Find where the given text appears and provide that cell's center as [x, y] coordinate. 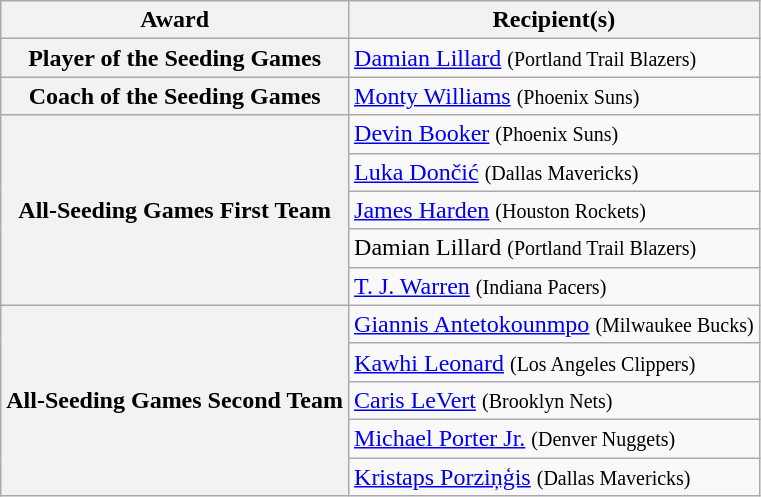
Recipient(s) [554, 20]
Luka Dončić (Dallas Mavericks) [554, 172]
Award [175, 20]
Giannis Antetokounmpo (Milwaukee Bucks) [554, 324]
Coach of the Seeding Games [175, 96]
Caris LeVert (Brooklyn Nets) [554, 400]
T. J. Warren (Indiana Pacers) [554, 286]
All-Seeding Games First Team [175, 210]
Michael Porter Jr. (Denver Nuggets) [554, 438]
James Harden (Houston Rockets) [554, 210]
Monty Williams (Phoenix Suns) [554, 96]
Kristaps Porziņģis (Dallas Mavericks) [554, 477]
All-Seeding Games Second Team [175, 400]
Devin Booker (Phoenix Suns) [554, 134]
Kawhi Leonard (Los Angeles Clippers) [554, 362]
Player of the Seeding Games [175, 58]
